Identify which cell holds the provided text, then report its (x, y) central coordinate. 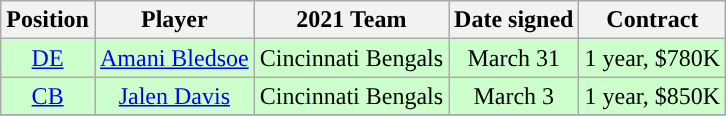
2021 Team (351, 20)
Jalen Davis (174, 96)
Contract (652, 20)
March 31 (514, 58)
1 year, $780K (652, 58)
Position (48, 20)
DE (48, 58)
1 year, $850K (652, 96)
Amani Bledsoe (174, 58)
Player (174, 20)
CB (48, 96)
Date signed (514, 20)
March 3 (514, 96)
